Detect which cell encompasses the target text, then output its [X, Y] center coordinate. 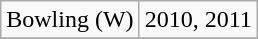
2010, 2011 [198, 20]
Bowling (W) [70, 20]
